Detect which cell encompasses the target text, then output its [x, y] center coordinate. 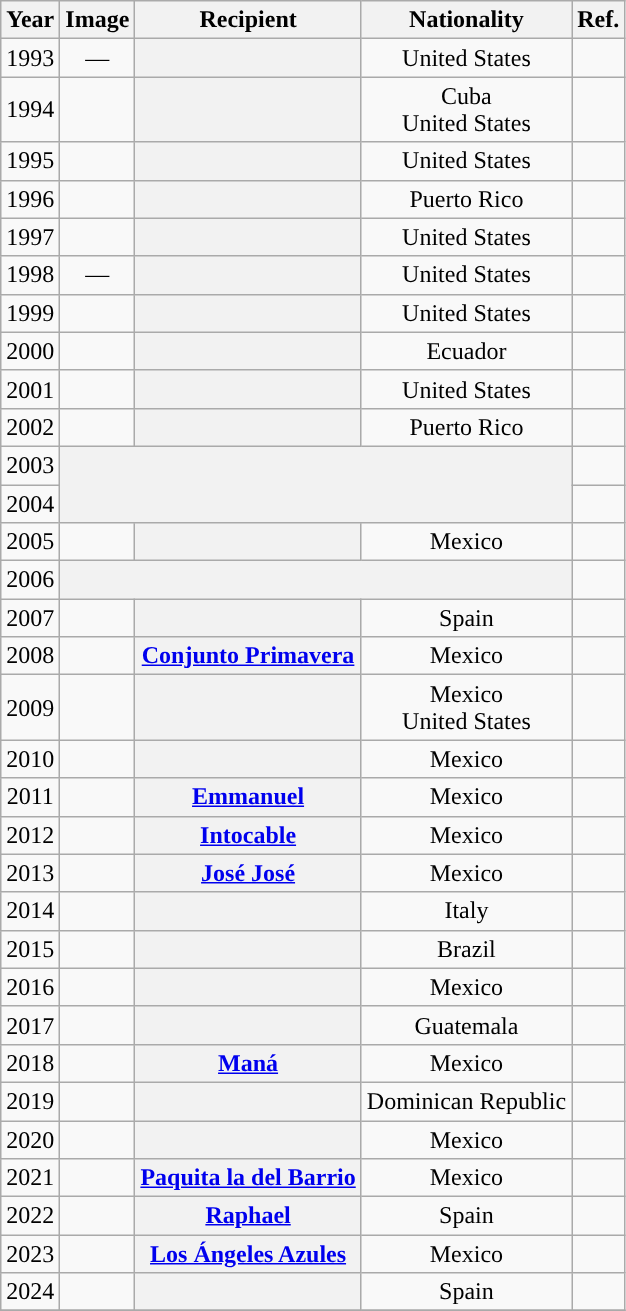
Raphael [248, 1216]
MexicoUnited States [466, 708]
Guatemala [466, 1025]
2023 [30, 1254]
2014 [30, 911]
2012 [30, 835]
Ref. [598, 20]
Recipient [248, 20]
Paquita la del Barrio [248, 1178]
2021 [30, 1178]
2020 [30, 1139]
2022 [30, 1216]
Dominican Republic [466, 1101]
1998 [30, 275]
2011 [30, 797]
Italy [466, 911]
2008 [30, 656]
2018 [30, 1063]
1999 [30, 313]
1996 [30, 199]
2015 [30, 949]
1995 [30, 161]
2017 [30, 1025]
Year [30, 20]
Conjunto Primavera [248, 656]
2003 [30, 465]
Intocable [248, 835]
2007 [30, 618]
Emmanuel [248, 797]
1993 [30, 58]
2013 [30, 873]
CubaUnited States [466, 110]
José José [248, 873]
2009 [30, 708]
2000 [30, 351]
Image [98, 20]
Ecuador [466, 351]
2016 [30, 987]
Los Ángeles Azules [248, 1254]
2024 [30, 1292]
1994 [30, 110]
1997 [30, 237]
2006 [30, 580]
Brazil [466, 949]
2019 [30, 1101]
2005 [30, 542]
Nationality [466, 20]
Maná [248, 1063]
2010 [30, 759]
2001 [30, 389]
2004 [30, 503]
2002 [30, 427]
